From the cell containing the given text, extract its center point as [X, Y] coordinate. 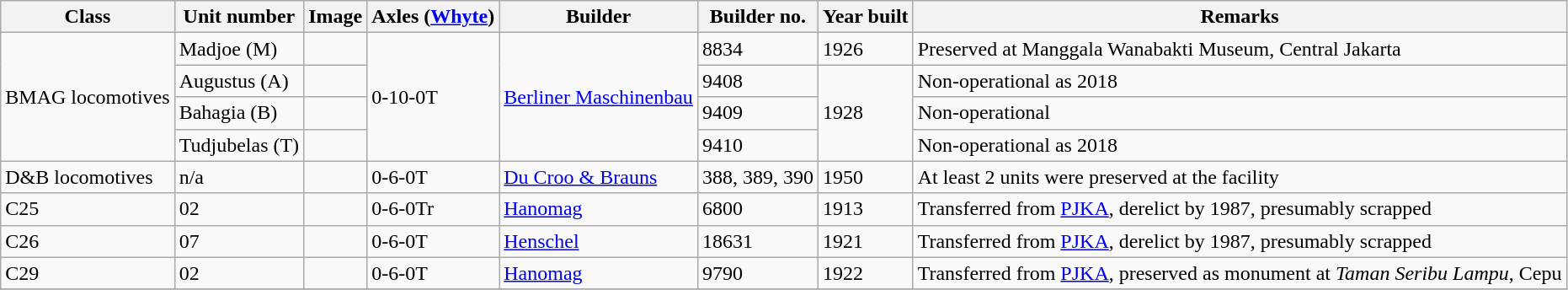
Madjoe (M) [239, 49]
Bahagia (B) [239, 113]
9408 [758, 81]
1921 [866, 241]
0-10-0T [433, 97]
D&B locomotives [88, 177]
388, 389, 390 [758, 177]
07 [239, 241]
1913 [866, 209]
9410 [758, 145]
Builder no. [758, 17]
Du Croo & Brauns [599, 177]
0-6-0Tr [433, 209]
Class [88, 17]
Image [335, 17]
Year built [866, 17]
Transferred from PJKA, preserved as monument at Taman Seribu Lampu, Cepu [1240, 273]
At least 2 units were preserved at the facility [1240, 177]
1926 [866, 49]
1928 [866, 113]
8834 [758, 49]
C26 [88, 241]
Berliner Maschinenbau [599, 97]
n/a [239, 177]
Henschel [599, 241]
6800 [758, 209]
BMAG locomotives [88, 97]
Tudjubelas (T) [239, 145]
C29 [88, 273]
9790 [758, 273]
1922 [866, 273]
Remarks [1240, 17]
18631 [758, 241]
9409 [758, 113]
Builder [599, 17]
Preserved at Manggala Wanabakti Museum, Central Jakarta [1240, 49]
Unit number [239, 17]
Non-operational [1240, 113]
C25 [88, 209]
Axles (Whyte) [433, 17]
Augustus (A) [239, 81]
1950 [866, 177]
